Capture the cell that displays the provided text and extract its (X, Y) central coordinate. 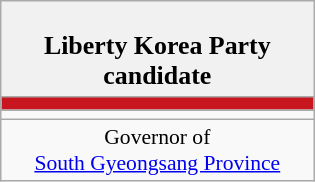
Liberty Korea Party candidate (158, 49)
Governor ofSouth Gyeongsang Province (158, 150)
